Find where the given text appears and provide that cell's center as [X, Y] coordinate. 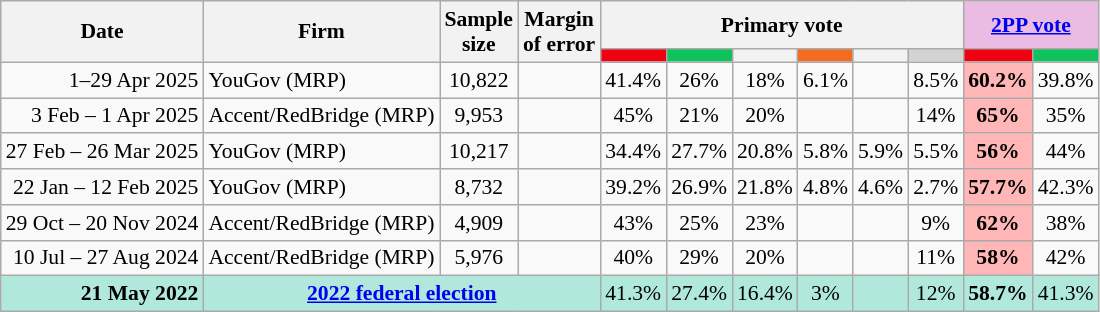
8,732 [479, 187]
40% [633, 258]
5,976 [479, 258]
20.8% [765, 152]
4,909 [479, 223]
2PP vote [1030, 25]
22 Jan – 12 Feb 2025 [102, 187]
14% [936, 116]
60.2% [998, 80]
10,217 [479, 152]
5.9% [880, 152]
11% [936, 258]
27.4% [699, 294]
3% [826, 294]
57.7% [998, 187]
10,822 [479, 80]
5.5% [936, 152]
27.7% [699, 152]
21 May 2022 [102, 294]
12% [936, 294]
1–29 Apr 2025 [102, 80]
42% [1066, 258]
38% [1066, 223]
41.4% [633, 80]
34.4% [633, 152]
45% [633, 116]
16.4% [765, 294]
26% [699, 80]
43% [633, 223]
65% [998, 116]
35% [1066, 116]
10 Jul – 27 Aug 2024 [102, 258]
56% [998, 152]
9,953 [479, 116]
5.8% [826, 152]
4.6% [880, 187]
58% [998, 258]
23% [765, 223]
Date [102, 32]
58.7% [998, 294]
42.3% [1066, 187]
21.8% [765, 187]
Samplesize [479, 32]
6.1% [826, 80]
26.9% [699, 187]
Primary vote [782, 25]
21% [699, 116]
44% [1066, 152]
18% [765, 80]
Firm [321, 32]
9% [936, 223]
2022 federal election [402, 294]
29% [699, 258]
62% [998, 223]
39.2% [633, 187]
27 Feb – 26 Mar 2025 [102, 152]
8.5% [936, 80]
Marginof error [559, 32]
3 Feb – 1 Apr 2025 [102, 116]
29 Oct – 20 Nov 2024 [102, 223]
25% [699, 223]
4.8% [826, 187]
2.7% [936, 187]
39.8% [1066, 80]
